Scan for the cell matching the given text and deliver its [x, y] coordinate at center. 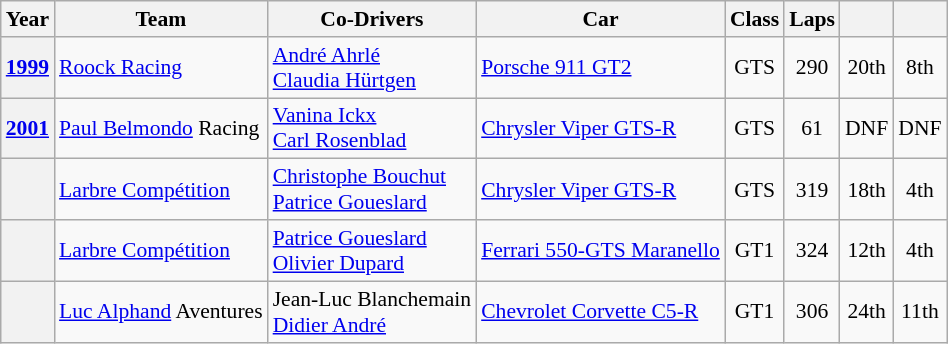
Team [161, 19]
290 [812, 68]
319 [812, 190]
Paul Belmondo Racing [161, 128]
Luc Alphand Aventures [161, 312]
20th [866, 68]
Car [600, 19]
Ferrari 550-GTS Maranello [600, 250]
Roock Racing [161, 68]
Laps [812, 19]
Jean-Luc Blanchemain Didier André [372, 312]
11th [920, 312]
Class [754, 19]
18th [866, 190]
2001 [28, 128]
André Ahrlé Claudia Hürtgen [372, 68]
324 [812, 250]
1999 [28, 68]
306 [812, 312]
24th [866, 312]
Co-Drivers [372, 19]
Vanina Ickx Carl Rosenblad [372, 128]
Chevrolet Corvette C5-R [600, 312]
61 [812, 128]
8th [920, 68]
Christophe Bouchut Patrice Goueslard [372, 190]
Patrice Goueslard Olivier Dupard [372, 250]
12th [866, 250]
Porsche 911 GT2 [600, 68]
Year [28, 19]
